Locate the cell with the specified text and output its [x, y] center coordinate. 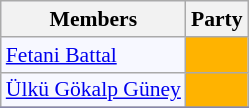
Ülkü Gökalp Güney [94, 90]
Fetani Battal [94, 55]
Party [217, 19]
Members [94, 19]
